Determine the [X, Y] coordinate at the center of the cell enclosing the given text.  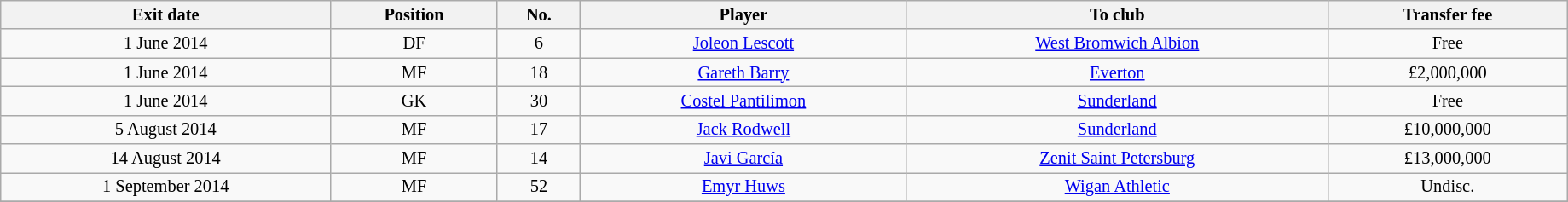
Undisc. [1448, 187]
£10,000,000 [1448, 130]
1 September 2014 [165, 187]
Gareth Barry [743, 72]
Position [414, 14]
No. [539, 14]
30 [539, 101]
Javi García [743, 159]
Jack Rodwell [743, 130]
5 August 2014 [165, 130]
DF [414, 43]
To club [1117, 14]
£13,000,000 [1448, 159]
Joleon Lescott [743, 43]
Everton [1117, 72]
Costel Pantilimon [743, 101]
GK [414, 101]
Transfer fee [1448, 14]
6 [539, 43]
Zenit Saint Petersburg [1117, 159]
14 August 2014 [165, 159]
£2,000,000 [1448, 72]
18 [539, 72]
Exit date [165, 14]
17 [539, 130]
52 [539, 187]
Wigan Athletic [1117, 187]
Emyr Huws [743, 187]
Player [743, 14]
West Bromwich Albion [1117, 43]
14 [539, 159]
